Pinpoint the cell where the given text exists, returning its [x, y] midpoint coordinate. 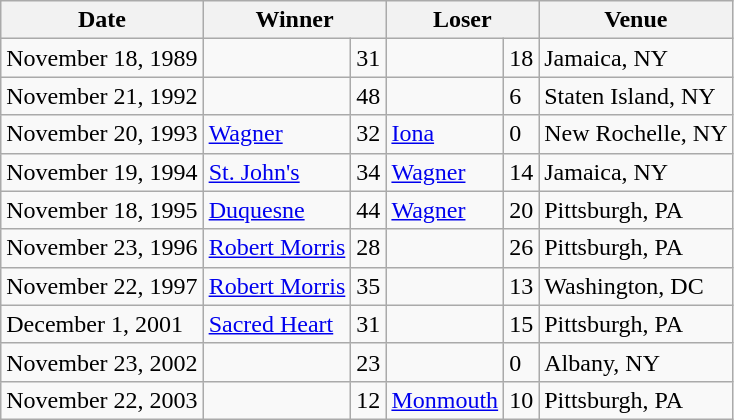
26 [522, 248]
November 20, 1993 [102, 134]
New Rochelle, NY [636, 134]
November 22, 1997 [102, 286]
December 1, 2001 [102, 324]
November 21, 1992 [102, 96]
Iona [445, 134]
15 [522, 324]
Sacred Heart [277, 324]
20 [522, 210]
Albany, NY [636, 362]
32 [368, 134]
18 [522, 58]
34 [368, 172]
November 19, 1994 [102, 172]
48 [368, 96]
November 23, 2002 [102, 362]
23 [368, 362]
6 [522, 96]
Duquesne [277, 210]
November 18, 1995 [102, 210]
Venue [636, 20]
10 [522, 400]
Staten Island, NY [636, 96]
November 22, 2003 [102, 400]
28 [368, 248]
November 23, 1996 [102, 248]
Washington, DC [636, 286]
Loser [462, 20]
44 [368, 210]
35 [368, 286]
Monmouth [445, 400]
Date [102, 20]
Winner [294, 20]
13 [522, 286]
12 [368, 400]
November 18, 1989 [102, 58]
14 [522, 172]
St. John's [277, 172]
